Detect which cell encompasses the target text, then output its (x, y) center coordinate. 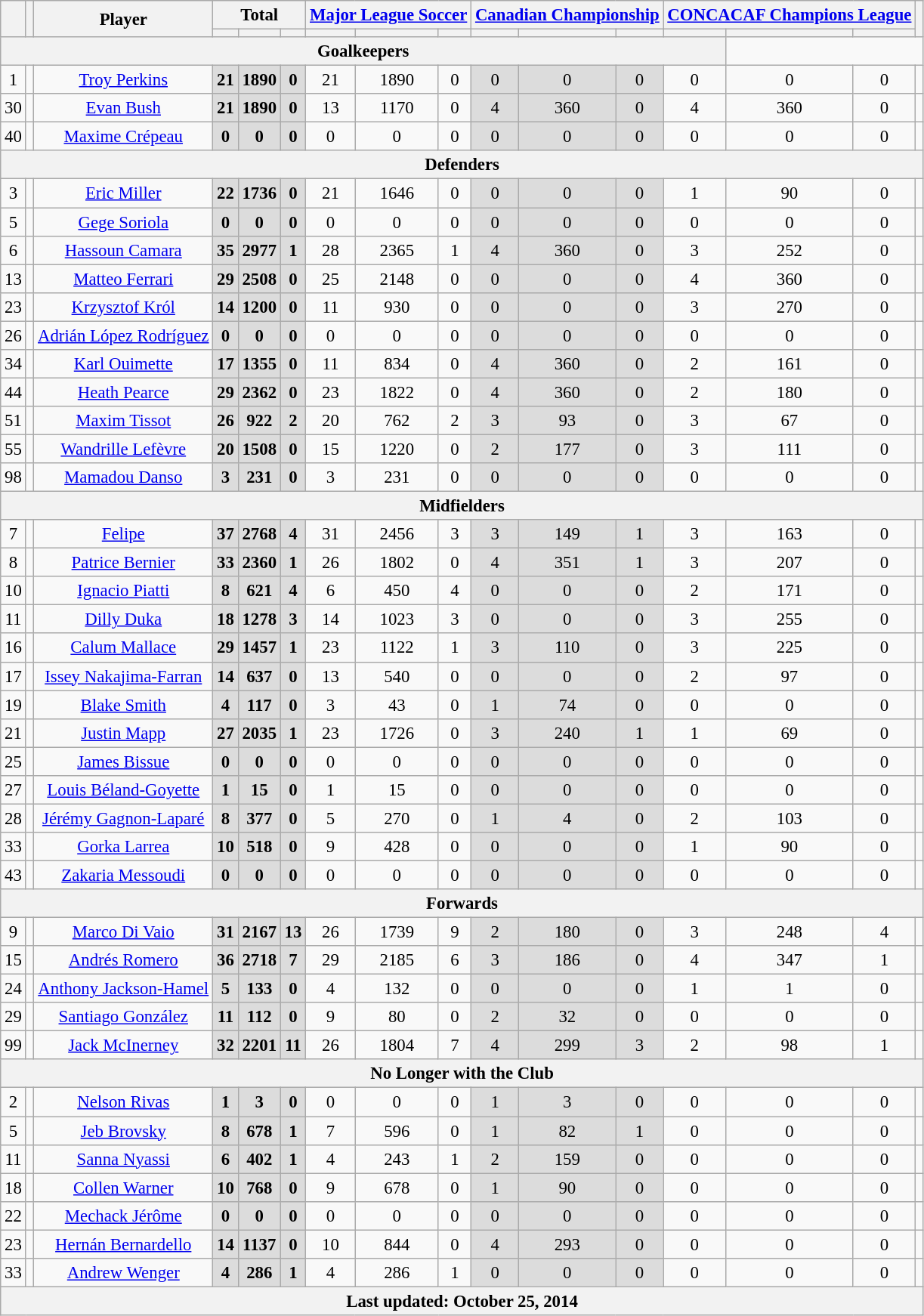
299 (567, 1046)
596 (397, 1131)
Blake Smith (124, 705)
1278 (259, 619)
111 (790, 449)
428 (397, 847)
Felipe (124, 534)
248 (790, 932)
Maxim Tissot (124, 421)
Adrián López Rodríguez (124, 335)
Issey Nakajima-Farran (124, 676)
1122 (397, 648)
Hassoun Camara (124, 250)
240 (567, 733)
Evan Bush (124, 108)
2768 (259, 534)
35 (225, 250)
Krzysztof Król (124, 307)
112 (259, 1017)
2185 (397, 960)
1822 (397, 392)
103 (790, 818)
2365 (397, 250)
2148 (397, 279)
Troy Perkins (124, 80)
Hernán Bernardello (124, 1244)
2456 (397, 534)
Ignacio Piatti (124, 591)
621 (259, 591)
Collen Warner (124, 1188)
207 (790, 563)
Calum Mallace (124, 648)
67 (790, 421)
Santiago González (124, 1017)
2362 (259, 392)
24 (14, 989)
36 (225, 960)
2201 (259, 1046)
133 (259, 989)
Canadian Championship (567, 15)
1726 (397, 733)
74 (567, 705)
Eric Miller (124, 193)
243 (397, 1159)
Zakaria Messoudi (124, 875)
34 (14, 364)
1170 (397, 108)
762 (397, 421)
518 (259, 847)
Andrew Wenger (124, 1273)
55 (14, 449)
2977 (259, 250)
110 (567, 648)
1355 (259, 364)
1739 (397, 932)
97 (790, 676)
844 (397, 1244)
834 (397, 364)
Defenders (462, 165)
Sanna Nyassi (124, 1159)
Jeb Brovsky (124, 1131)
402 (259, 1159)
Midfielders (462, 506)
Player (124, 19)
Major League Soccer (388, 15)
Last updated: October 25, 2014 (462, 1301)
163 (790, 534)
Karl Ouimette (124, 364)
159 (567, 1159)
Heath Pearce (124, 392)
1023 (397, 619)
377 (259, 818)
2035 (259, 733)
2167 (259, 932)
Louis Béland-Goyette (124, 790)
19 (14, 705)
30 (14, 108)
Marco Di Vaio (124, 932)
Justin Mapp (124, 733)
540 (397, 676)
Wandrille Lefèvre (124, 449)
768 (259, 1188)
293 (567, 1244)
James Bissue (124, 761)
1137 (259, 1244)
255 (790, 619)
347 (790, 960)
177 (567, 449)
922 (259, 421)
1457 (259, 648)
1200 (259, 307)
Mechack Jérôme (124, 1216)
82 (567, 1131)
Jack McInerney (124, 1046)
Mamadou Danso (124, 477)
80 (397, 1017)
Matteo Ferrari (124, 279)
Anthony Jackson-Hamel (124, 989)
1802 (397, 563)
637 (259, 676)
No Longer with the Club (462, 1073)
Forwards (462, 904)
CONCACAF Champions League (790, 15)
93 (567, 421)
37 (225, 534)
16 (14, 648)
1220 (397, 449)
149 (567, 534)
Gege Soriola (124, 222)
1508 (259, 449)
Jérémy Gagnon-Laparé (124, 818)
161 (790, 364)
Total (260, 15)
Goalkeepers (363, 51)
450 (397, 591)
2718 (259, 960)
132 (397, 989)
99 (14, 1046)
1646 (397, 193)
2508 (259, 279)
Patrice Bernier (124, 563)
40 (14, 137)
1736 (259, 193)
Gorka Larrea (124, 847)
Andrés Romero (124, 960)
351 (567, 563)
Nelson Rivas (124, 1102)
51 (14, 421)
1804 (397, 1046)
Maxime Crépeau (124, 137)
930 (397, 307)
252 (790, 250)
44 (14, 392)
2360 (259, 563)
69 (790, 733)
Dilly Duka (124, 619)
186 (567, 960)
171 (790, 591)
117 (259, 705)
225 (790, 648)
